Locate the cell with the specified text and output its [X, Y] center coordinate. 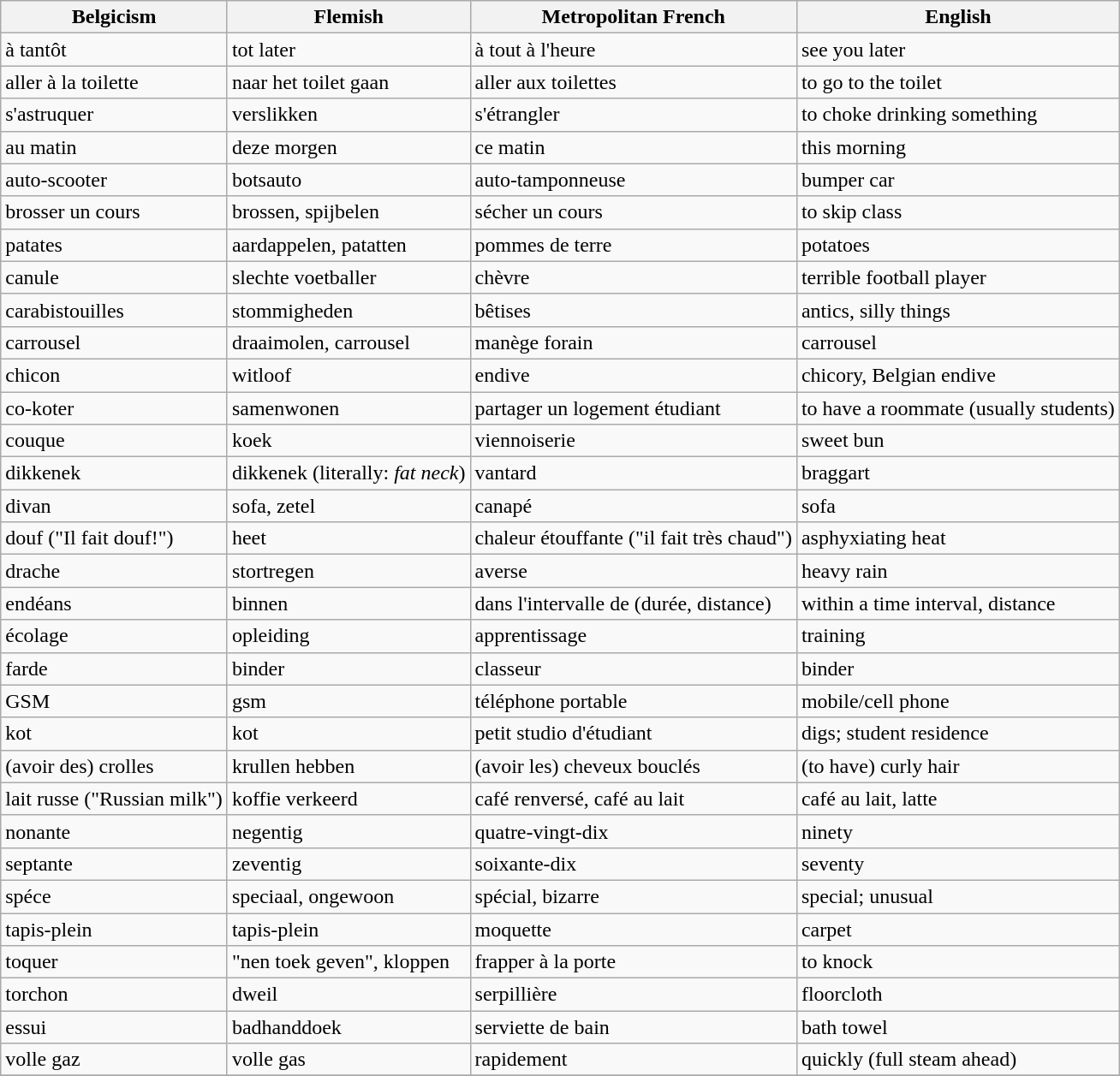
stommigheden [349, 310]
drache [115, 571]
this morning [957, 147]
krullen hebben [349, 766]
café renversé, café au lait [634, 799]
potatoes [957, 245]
English [957, 17]
botsauto [349, 180]
partager un logement étudiant [634, 408]
café au lait, latte [957, 799]
chicory, Belgian endive [957, 375]
draaimolen, carrousel [349, 342]
samenwonen [349, 408]
zeventig [349, 864]
septante [115, 864]
badhanddoek [349, 1027]
co-koter [115, 408]
bath towel [957, 1027]
verslikken [349, 115]
to go to the toilet [957, 82]
opleiding [349, 636]
endive [634, 375]
to choke drinking something [957, 115]
digs; student residence [957, 734]
écolage [115, 636]
bumper car [957, 180]
vantard [634, 473]
couque [115, 441]
Metropolitan French [634, 17]
volle gas [349, 1060]
brosser un cours [115, 212]
GSM [115, 701]
à tout à l'heure [634, 50]
naar het toilet gaan [349, 82]
volle gaz [115, 1060]
sofa [957, 506]
s'étrangler [634, 115]
quatre-vingt-dix [634, 831]
Flemish [349, 17]
witloof [349, 375]
tot later [349, 50]
sécher un cours [634, 212]
toquer [115, 962]
dweil [349, 995]
asphyxiating heat [957, 538]
heavy rain [957, 571]
speciaal, ongewoon [349, 896]
farde [115, 669]
gsm [349, 701]
serviette de bain [634, 1027]
bêtises [634, 310]
essui [115, 1027]
auto-scooter [115, 180]
negentig [349, 831]
special; unusual [957, 896]
floorcloth [957, 995]
Belgicism [115, 17]
braggart [957, 473]
serpillière [634, 995]
petit studio d'étudiant [634, 734]
lait russe ("Russian milk") [115, 799]
au matin [115, 147]
slechte voetballer [349, 277]
ninety [957, 831]
heet [349, 538]
moquette [634, 929]
frapper à la porte [634, 962]
nonante [115, 831]
patates [115, 245]
soixante-dix [634, 864]
s'astruquer [115, 115]
dans l'intervalle de (durée, distance) [634, 603]
manège forain [634, 342]
to knock [957, 962]
sweet bun [957, 441]
spéce [115, 896]
chicon [115, 375]
divan [115, 506]
(avoir des) crolles [115, 766]
canule [115, 277]
sofa, zetel [349, 506]
aller à la toilette [115, 82]
spécial, bizarre [634, 896]
within a time interval, distance [957, 603]
antics, silly things [957, 310]
"nen toek geven", kloppen [349, 962]
aller aux toilettes [634, 82]
pommes de terre [634, 245]
viennoiserie [634, 441]
averse [634, 571]
koek [349, 441]
mobile/cell phone [957, 701]
carpet [957, 929]
deze morgen [349, 147]
à tantôt [115, 50]
quickly (full steam ahead) [957, 1060]
chaleur étouffante ("il fait très chaud") [634, 538]
koffie verkeerd [349, 799]
terrible football player [957, 277]
dikkenek [115, 473]
dikkenek (literally: fat neck) [349, 473]
auto-tamponneuse [634, 180]
rapidement [634, 1060]
torchon [115, 995]
aardappelen, patatten [349, 245]
téléphone portable [634, 701]
binnen [349, 603]
endéans [115, 603]
training [957, 636]
to skip class [957, 212]
douf ("Il fait douf!") [115, 538]
chèvre [634, 277]
canapé [634, 506]
seventy [957, 864]
see you later [957, 50]
brossen, spijbelen [349, 212]
ce matin [634, 147]
(avoir les) cheveux bouclés [634, 766]
(to have) curly hair [957, 766]
stortregen [349, 571]
carabistouilles [115, 310]
to have a roommate (usually students) [957, 408]
classeur [634, 669]
apprentissage [634, 636]
